Provide the (x, y) coordinate of the cell's center where the given text is located.  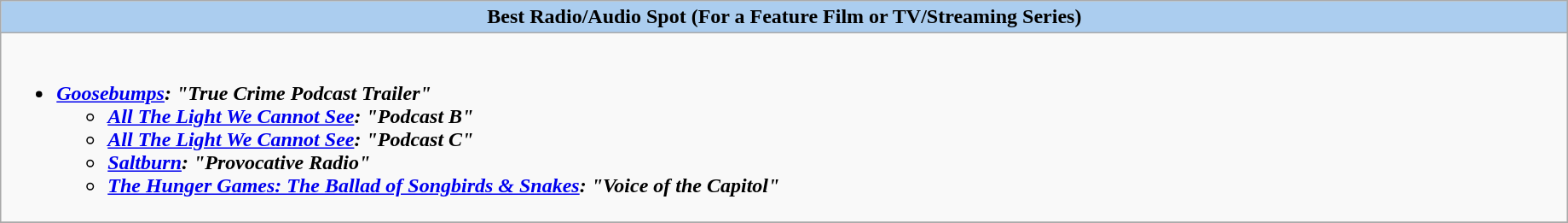
Best Radio/Audio Spot (For a Feature Film or TV/Streaming Series) (784, 17)
